Detect which cell encompasses the target text, then output its (X, Y) center coordinate. 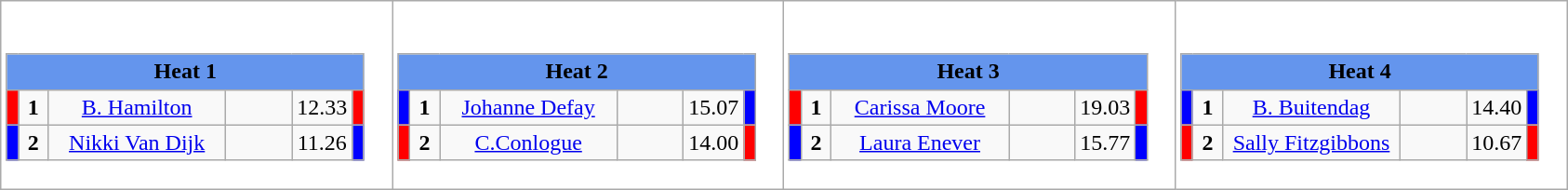
B. Hamilton (138, 107)
C.Conlogue (528, 142)
12.33 (322, 107)
Heat 3 (968, 72)
Sally Fitzgibbons (1311, 142)
Heat 2 (577, 72)
Heat 4 (1360, 72)
Heat 1 (185, 72)
Laura Enever (921, 142)
15.77 (1105, 142)
Heat 2 1 Johanne Defay 15.07 2 C.Conlogue 14.00 (588, 95)
Carissa Moore (921, 107)
B. Buitendag (1311, 107)
Johanne Defay (528, 107)
Heat 4 1 B. Buitendag 14.40 2 Sally Fitzgibbons 10.67 (1371, 95)
14.40 (1497, 107)
Heat 3 1 Carissa Moore 19.03 2 Laura Enever 15.77 (980, 95)
Heat 1 1 B. Hamilton 12.33 2 Nikki Van Dijk 11.26 (197, 95)
14.00 (714, 142)
19.03 (1105, 107)
15.07 (714, 107)
10.67 (1497, 142)
Nikki Van Dijk (138, 142)
11.26 (322, 142)
